Pinpoint the cell where the given text exists, returning its [X, Y] midpoint coordinate. 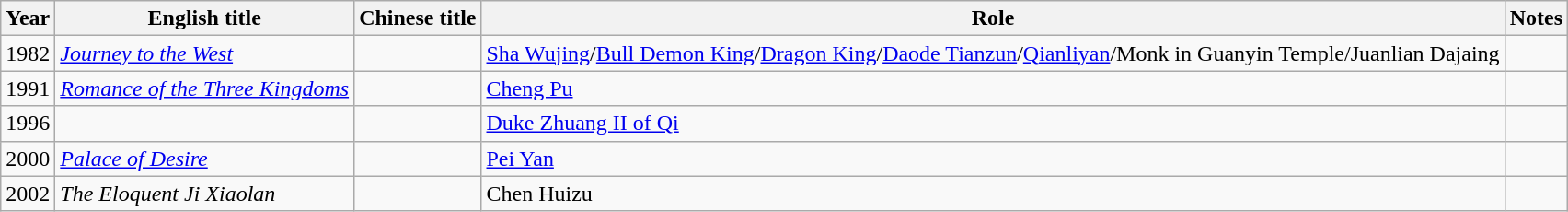
Cheng Pu [993, 88]
Palace of Desire [204, 159]
Notes [1536, 18]
Pei Yan [993, 159]
The Eloquent Ji Xiaolan [204, 194]
Journey to the West [204, 53]
Romance of the Three Kingdoms [204, 88]
Sha Wujing/Bull Demon King/Dragon King/Daode Tianzun/Qianliyan/Monk in Guanyin Temple/Juanlian Dajaing [993, 53]
1996 [28, 124]
1991 [28, 88]
Role [993, 18]
Year [28, 18]
2002 [28, 194]
Duke Zhuang II of Qi [993, 124]
1982 [28, 53]
Chinese title [418, 18]
Chen Huizu [993, 194]
English title [204, 18]
2000 [28, 159]
